Locate the cell with the specified text and output its [X, Y] center coordinate. 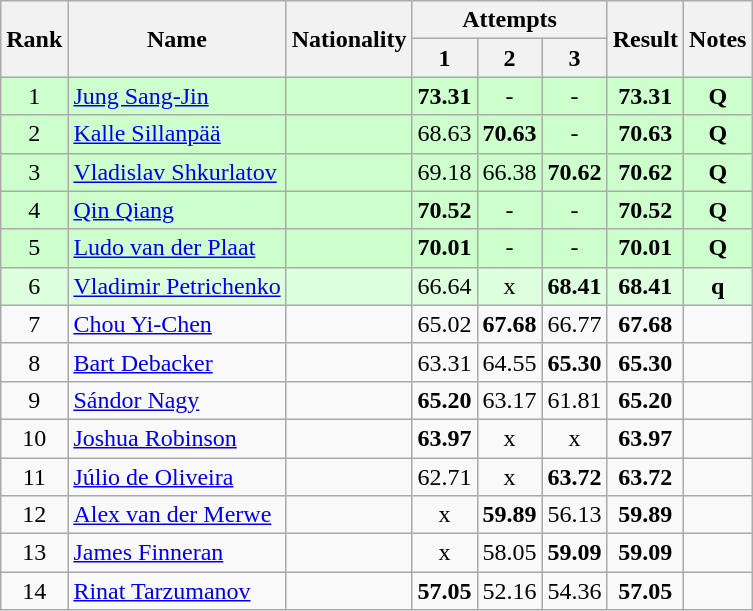
64.55 [510, 362]
10 [34, 438]
5 [34, 248]
65.02 [444, 324]
Nationality [349, 39]
61.81 [574, 400]
66.38 [510, 172]
Qin Qiang [177, 210]
Alex van der Merwe [177, 515]
69.18 [444, 172]
54.36 [574, 591]
Vladislav Shkurlatov [177, 172]
Bart Debacker [177, 362]
Result [645, 39]
Rinat Tarzumanov [177, 591]
4 [34, 210]
14 [34, 591]
Ludo van der Plaat [177, 248]
Kalle Sillanpää [177, 134]
q [718, 286]
James Finneran [177, 553]
6 [34, 286]
Chou Yi-Chen [177, 324]
66.64 [444, 286]
Joshua Robinson [177, 438]
56.13 [574, 515]
12 [34, 515]
11 [34, 477]
9 [34, 400]
Attempts [510, 20]
Sándor Nagy [177, 400]
Name [177, 39]
66.77 [574, 324]
13 [34, 553]
63.31 [444, 362]
Jung Sang-Jin [177, 96]
52.16 [510, 591]
68.63 [444, 134]
7 [34, 324]
Rank [34, 39]
Notes [718, 39]
8 [34, 362]
58.05 [510, 553]
Vladimir Petrichenko [177, 286]
62.71 [444, 477]
Júlio de Oliveira [177, 477]
63.17 [510, 400]
